For the text-containing cell, return its midpoint in (x, y) coordinate format. 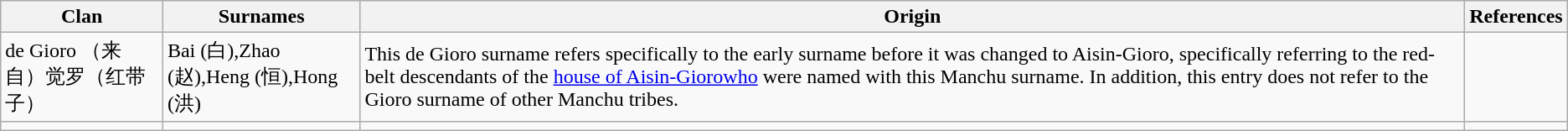
Bai (白),Zhao (赵),Heng (恒),Hong (洪) (261, 77)
Origin (913, 17)
de Gioro （来自）觉罗（红带子） (82, 77)
Clan (82, 17)
Surnames (261, 17)
References (1516, 17)
